Detect which cell encompasses the target text, then output its (X, Y) center coordinate. 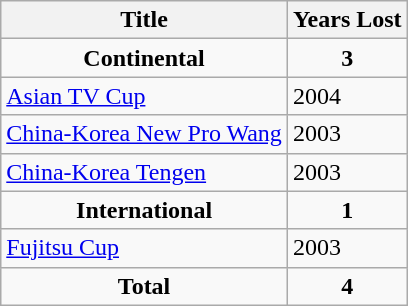
Fujitsu Cup (144, 248)
4 (347, 286)
International (144, 210)
China-Korea Tengen (144, 172)
China-Korea New Pro Wang (144, 134)
3 (347, 58)
2004 (347, 96)
Total (144, 286)
Title (144, 20)
Asian TV Cup (144, 96)
Years Lost (347, 20)
Continental (144, 58)
1 (347, 210)
